Pinpoint the cell where the given text exists, returning its [x, y] midpoint coordinate. 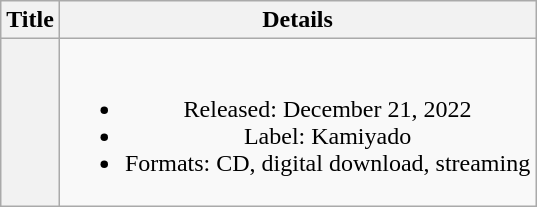
Title [30, 20]
Released: December 21, 2022Label: KamiyadoFormats: CD, digital download, streaming [297, 122]
Details [297, 20]
